Return [X, Y] of the center of cell containing provided text 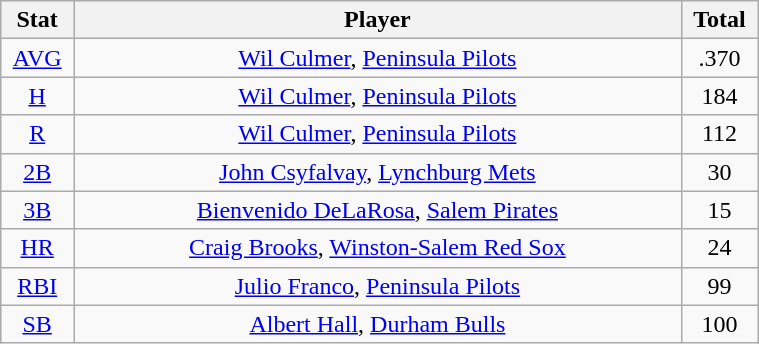
184 [719, 96]
Total [719, 20]
R [38, 134]
112 [719, 134]
Craig Brooks, Winston-Salem Red Sox [378, 248]
100 [719, 324]
RBI [38, 286]
HR [38, 248]
2B [38, 172]
99 [719, 286]
SB [38, 324]
H [38, 96]
30 [719, 172]
.370 [719, 58]
John Csyfalvay, Lynchburg Mets [378, 172]
Albert Hall, Durham Bulls [378, 324]
Julio Franco, Peninsula Pilots [378, 286]
24 [719, 248]
3B [38, 210]
Bienvenido DeLaRosa, Salem Pirates [378, 210]
Stat [38, 20]
Player [378, 20]
15 [719, 210]
AVG [38, 58]
